For the text-containing cell, return its midpoint in (X, Y) coordinate format. 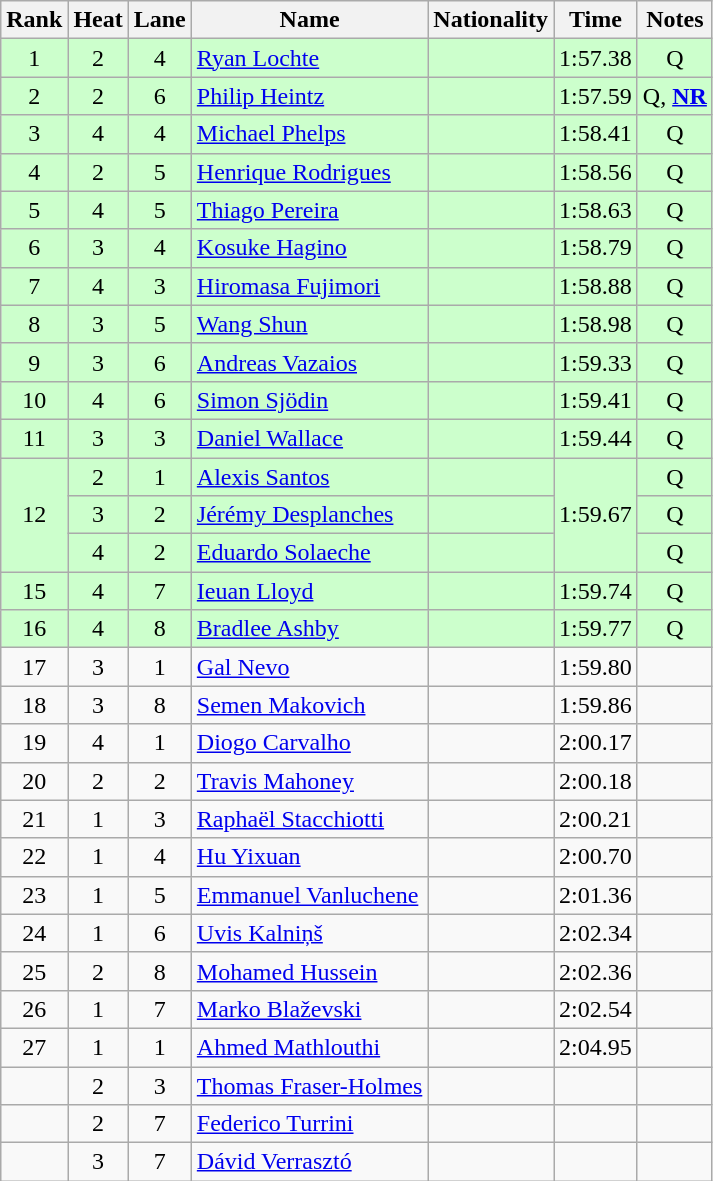
Q, NR (674, 96)
1:58.41 (596, 134)
Michael Phelps (310, 134)
2:04.95 (596, 1047)
Ieuan Lloyd (310, 591)
Thomas Fraser-Holmes (310, 1085)
20 (34, 781)
Daniel Wallace (310, 438)
1:58.88 (596, 286)
1:59.77 (596, 629)
2:02.36 (596, 971)
24 (34, 933)
18 (34, 705)
1:59.80 (596, 667)
1:59.33 (596, 362)
9 (34, 362)
11 (34, 438)
1:57.59 (596, 96)
23 (34, 895)
Jérémy Desplanches (310, 515)
2:02.54 (596, 1009)
Nationality (491, 20)
Mohamed Hussein (310, 971)
1:58.79 (596, 248)
Henrique Rodrigues (310, 172)
Kosuke Hagino (310, 248)
Name (310, 20)
Emmanuel Vanluchene (310, 895)
2:00.70 (596, 857)
1:59.41 (596, 400)
1:59.44 (596, 438)
Diogo Carvalho (310, 743)
Thiago Pereira (310, 210)
21 (34, 819)
Raphaël Stacchiotti (310, 819)
27 (34, 1047)
Semen Makovich (310, 705)
Lane (160, 20)
Wang Shun (310, 324)
Hu Yixuan (310, 857)
1:58.63 (596, 210)
Ahmed Mathlouthi (310, 1047)
22 (34, 857)
Hiromasa Fujimori (310, 286)
19 (34, 743)
Federico Turrini (310, 1124)
1:59.74 (596, 591)
1:58.98 (596, 324)
Simon Sjödin (310, 400)
Heat (98, 20)
Ryan Lochte (310, 58)
Rank (34, 20)
Travis Mahoney (310, 781)
1:58.56 (596, 172)
Gal Nevo (310, 667)
Eduardo Solaeche (310, 553)
Uvis Kalniņš (310, 933)
Alexis Santos (310, 477)
2:01.36 (596, 895)
25 (34, 971)
12 (34, 515)
1:59.67 (596, 515)
Bradlee Ashby (310, 629)
16 (34, 629)
Andreas Vazaios (310, 362)
15 (34, 591)
1:57.38 (596, 58)
2:00.21 (596, 819)
Philip Heintz (310, 96)
1:59.86 (596, 705)
10 (34, 400)
26 (34, 1009)
Notes (674, 20)
Marko Blaževski (310, 1009)
Dávid Verrasztó (310, 1162)
2:02.34 (596, 933)
2:00.18 (596, 781)
2:00.17 (596, 743)
17 (34, 667)
Time (596, 20)
